Identify which cell holds the provided text, then report its [x, y] central coordinate. 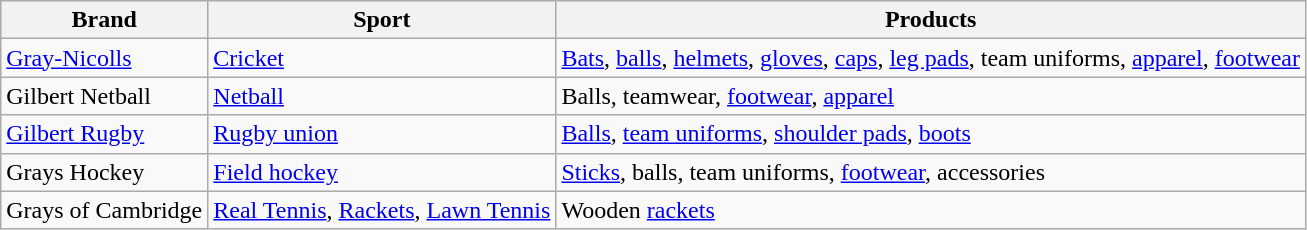
Balls, teamwear, footwear, apparel [931, 96]
Brand [104, 20]
Sticks, balls, team uniforms, footwear, accessories [931, 172]
Grays Hockey [104, 172]
Gilbert Rugby [104, 134]
Gilbert Netball [104, 96]
Real Tennis, Rackets, Lawn Tennis [382, 210]
Netball [382, 96]
Products [931, 20]
Field hockey [382, 172]
Grays of Cambridge [104, 210]
Rugby union [382, 134]
Bats, balls, helmets, gloves, caps, leg pads, team uniforms, apparel, footwear [931, 58]
Gray-Nicolls [104, 58]
Wooden rackets [931, 210]
Sport [382, 20]
Balls, team uniforms, shoulder pads, boots [931, 134]
Cricket [382, 58]
